Pinpoint the cell where the given text exists, returning its (X, Y) midpoint coordinate. 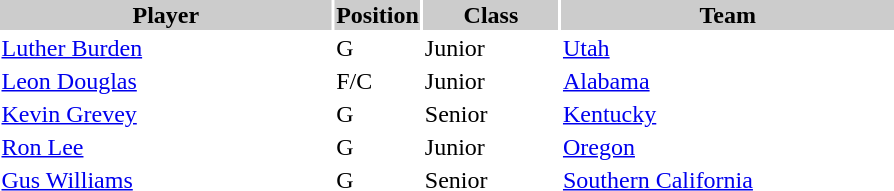
Player (166, 15)
Kentucky (728, 114)
Luther Burden (166, 48)
Position (378, 15)
Utah (728, 48)
Alabama (728, 81)
Leon Douglas (166, 81)
Kevin Grevey (166, 114)
Senior (490, 114)
F/C (378, 81)
Ron Lee (166, 147)
Team (728, 15)
Class (490, 15)
Oregon (728, 147)
